Pinpoint the cell where the given text exists, returning its [x, y] midpoint coordinate. 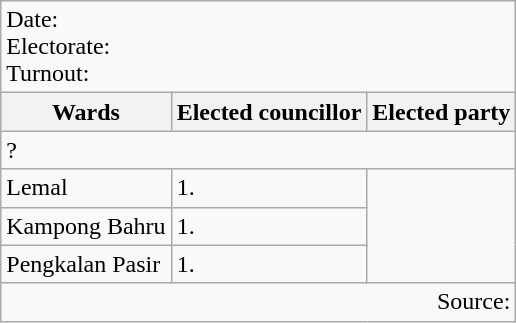
Pengkalan Pasir [86, 264]
Wards [86, 112]
Elected councillor [269, 112]
Date: Electorate: Turnout: [258, 47]
Source: [258, 302]
Lemal [86, 188]
? [258, 150]
Kampong Bahru [86, 226]
Elected party [442, 112]
